Scan for the cell matching the given text and deliver its (X, Y) coordinate at center. 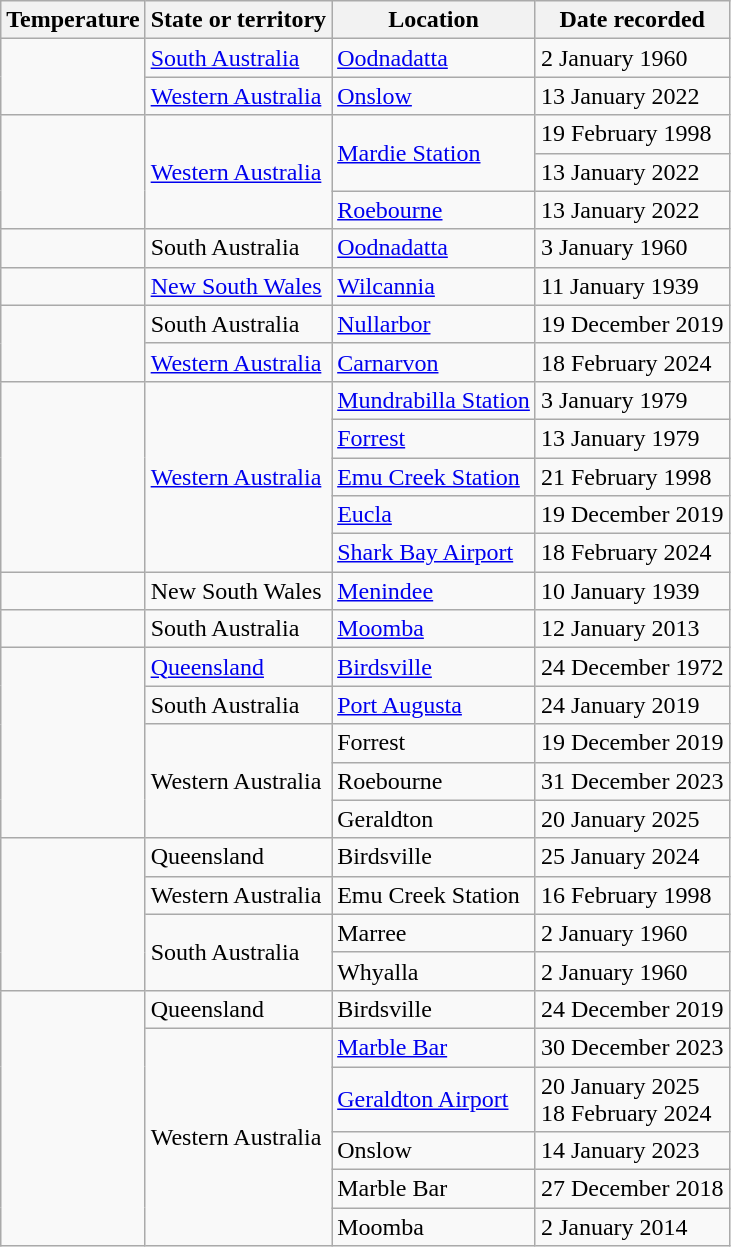
2 January 2014 (632, 1227)
24 December 1972 (632, 667)
12 January 2013 (632, 629)
Geraldton (434, 819)
Port Augusta (434, 705)
Nullarbor (434, 324)
Menindee (434, 591)
Location (434, 20)
21 February 1998 (632, 477)
19 February 1998 (632, 134)
Geraldton Airport (434, 1098)
Wilcannia (434, 286)
24 December 2019 (632, 1009)
30 December 2023 (632, 1047)
Temperature (73, 20)
24 January 2019 (632, 705)
State or territory (238, 20)
10 January 1939 (632, 591)
20 January 2025 (632, 819)
Date recorded (632, 20)
20 January 202518 February 2024 (632, 1098)
3 January 1960 (632, 248)
Marree (434, 933)
Mundrabilla Station (434, 400)
Mardie Station (434, 153)
11 January 1939 (632, 286)
25 January 2024 (632, 857)
Eucla (434, 515)
27 December 2018 (632, 1189)
Carnarvon (434, 362)
14 January 2023 (632, 1151)
16 February 1998 (632, 895)
31 December 2023 (632, 781)
Shark Bay Airport (434, 553)
3 January 1979 (632, 400)
Whyalla (434, 971)
13 January 1979 (632, 438)
